Output the (x, y) coordinate of the center of the cell containing the given text.  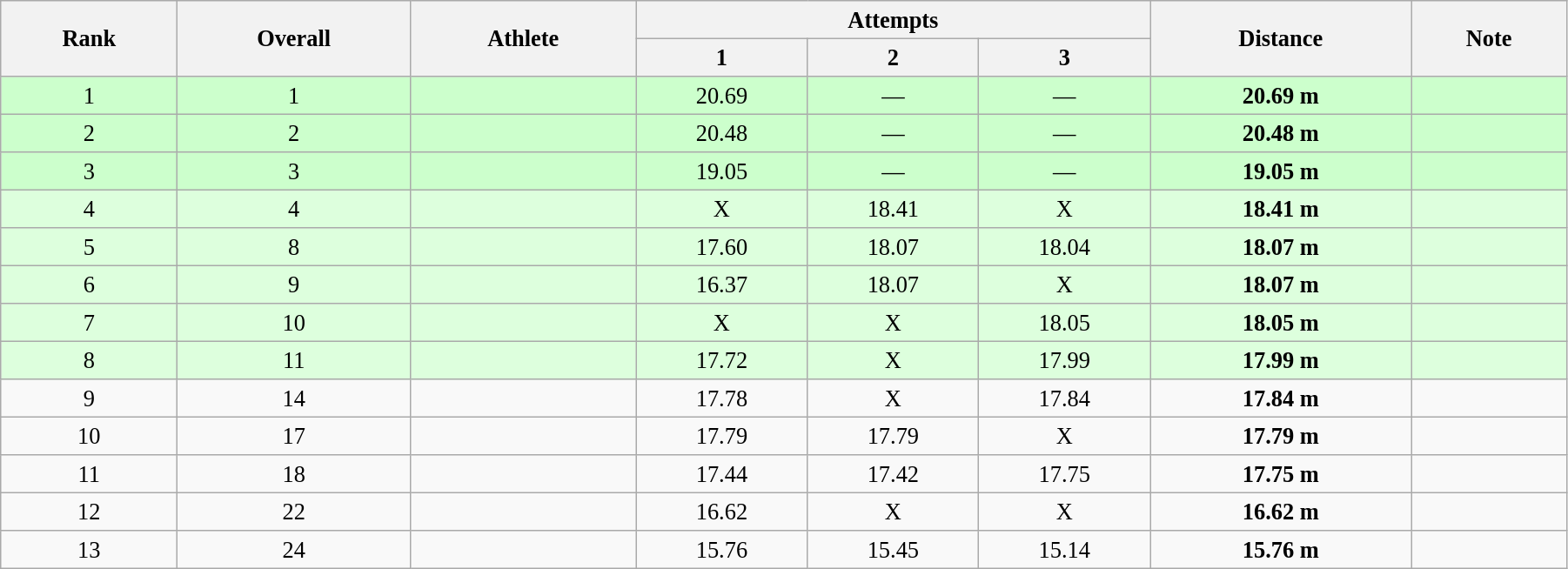
18.05 m (1281, 323)
17.42 (893, 474)
18 (294, 474)
17.75 (1065, 474)
17.99 (1065, 360)
17.78 (722, 398)
Note (1490, 38)
18.04 (1065, 247)
17.99 m (1281, 360)
17.84 (1065, 398)
18.05 (1065, 323)
17.75 m (1281, 474)
17.84 m (1281, 398)
17.72 (722, 360)
14 (294, 398)
16.37 (722, 284)
20.69 m (1281, 95)
15.76 m (1281, 550)
17.44 (722, 474)
15.76 (722, 550)
6 (89, 284)
Attempts (893, 19)
15.45 (893, 550)
17.60 (722, 247)
12 (89, 512)
20.48 (722, 133)
18.41 m (1281, 209)
20.69 (722, 95)
5 (89, 247)
20.48 m (1281, 133)
Athlete (522, 38)
7 (89, 323)
13 (89, 550)
Overall (294, 38)
16.62 (722, 512)
18.41 (893, 209)
17.79 m (1281, 436)
19.05 (722, 171)
15.14 (1065, 550)
Rank (89, 38)
19.05 m (1281, 171)
17 (294, 436)
22 (294, 512)
Distance (1281, 38)
16.62 m (1281, 512)
24 (294, 550)
